Locate the cell with the specified text and output its [x, y] center coordinate. 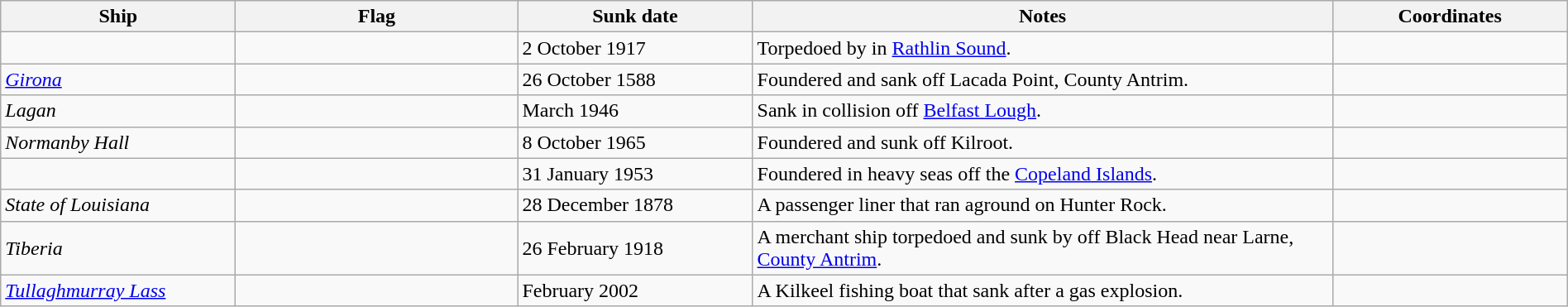
Tullaghmurray Lass [118, 290]
Coordinates [1450, 17]
2 October 1917 [635, 48]
Sank in collision off Belfast Lough. [1042, 111]
Foundered in heavy seas off the Copeland Islands. [1042, 174]
31 January 1953 [635, 174]
Girona [118, 79]
28 December 1878 [635, 205]
Lagan [118, 111]
26 October 1588 [635, 79]
Notes [1042, 17]
Ship [118, 17]
A passenger liner that ran aground on Hunter Rock. [1042, 205]
March 1946 [635, 111]
Tiberia [118, 248]
A Kilkeel fishing boat that sank after a gas explosion. [1042, 290]
Normanby Hall [118, 142]
February 2002 [635, 290]
Foundered and sunk off Kilroot. [1042, 142]
A merchant ship torpedoed and sunk by off Black Head near Larne, County Antrim. [1042, 248]
Foundered and sank off Lacada Point, County Antrim. [1042, 79]
State of Louisiana [118, 205]
Sunk date [635, 17]
Flag [377, 17]
26 February 1918 [635, 248]
8 October 1965 [635, 142]
Torpedoed by in Rathlin Sound. [1042, 48]
